Provide the [X, Y] coordinate of the cell's center where the given text is located.  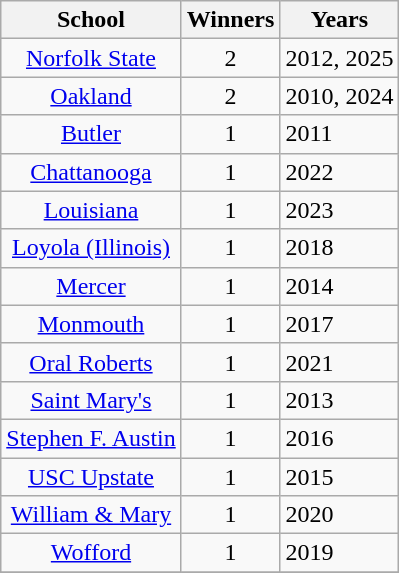
Oakland [91, 96]
Years [340, 20]
Saint Mary's [91, 400]
2015 [340, 477]
Chattanooga [91, 172]
2016 [340, 438]
2018 [340, 248]
2012, 2025 [340, 58]
Loyola (Illinois) [91, 248]
Louisiana [91, 210]
2022 [340, 172]
Norfolk State [91, 58]
2011 [340, 134]
2023 [340, 210]
Mercer [91, 286]
2017 [340, 324]
Monmouth [91, 324]
School [91, 20]
Butler [91, 134]
Winners [230, 20]
Oral Roberts [91, 362]
Wofford [91, 553]
2013 [340, 400]
Stephen F. Austin [91, 438]
2021 [340, 362]
2019 [340, 553]
USC Upstate [91, 477]
2010, 2024 [340, 96]
2014 [340, 286]
2020 [340, 515]
William & Mary [91, 515]
